Extract the (X, Y) coordinate from the center of the cell holding the provided text.  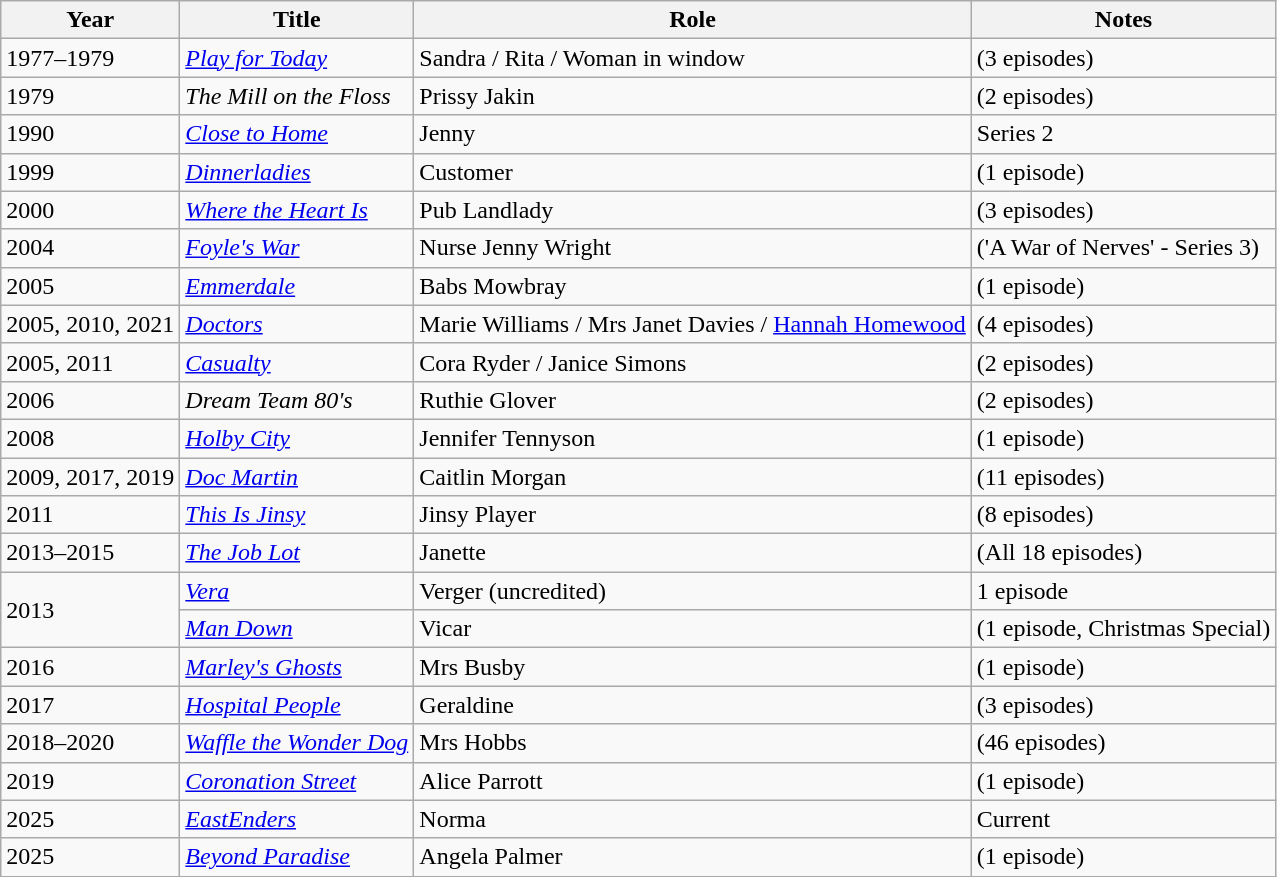
Series 2 (1123, 134)
Year (90, 20)
1990 (90, 134)
Doctors (297, 324)
Marie Williams / Mrs Janet Davies / Hannah Homewood (693, 324)
Pub Landlady (693, 210)
Jinsy Player (693, 515)
Beyond Paradise (297, 857)
Norma (693, 819)
Alice Parrott (693, 781)
The Mill on the Floss (297, 96)
Coronation Street (297, 781)
Casualty (297, 362)
(4 episodes) (1123, 324)
2000 (90, 210)
2011 (90, 515)
Babs Mowbray (693, 286)
1979 (90, 96)
1977–1979 (90, 58)
Notes (1123, 20)
Ruthie Glover (693, 400)
Emmerdale (297, 286)
Sandra / Rita / Woman in window (693, 58)
2019 (90, 781)
2005 (90, 286)
Vicar (693, 629)
Customer (693, 172)
(8 episodes) (1123, 515)
(1 episode, Christmas Special) (1123, 629)
Geraldine (693, 705)
2018–2020 (90, 743)
2017 (90, 705)
Prissy Jakin (693, 96)
(All 18 episodes) (1123, 553)
Where the Heart Is (297, 210)
EastEnders (297, 819)
2013–2015 (90, 553)
('A War of Nerves' - Series 3) (1123, 248)
Waffle the Wonder Dog (297, 743)
Marley's Ghosts (297, 667)
2016 (90, 667)
Jennifer Tennyson (693, 438)
Angela Palmer (693, 857)
Janette (693, 553)
2009, 2017, 2019 (90, 477)
2006 (90, 400)
Role (693, 20)
Vera (297, 591)
2013 (90, 610)
(11 episodes) (1123, 477)
Title (297, 20)
Holby City (297, 438)
Nurse Jenny Wright (693, 248)
Foyle's War (297, 248)
Dream Team 80's (297, 400)
(46 episodes) (1123, 743)
2008 (90, 438)
Mrs Hobbs (693, 743)
2005, 2011 (90, 362)
Dinnerladies (297, 172)
Close to Home (297, 134)
Caitlin Morgan (693, 477)
Hospital People (297, 705)
Man Down (297, 629)
1 episode (1123, 591)
1999 (90, 172)
2004 (90, 248)
Current (1123, 819)
Verger (uncredited) (693, 591)
Doc Martin (297, 477)
Cora Ryder / Janice Simons (693, 362)
2005, 2010, 2021 (90, 324)
The Job Lot (297, 553)
Play for Today (297, 58)
Mrs Busby (693, 667)
Jenny (693, 134)
This Is Jinsy (297, 515)
